Extract the (X, Y) coordinate from the center of the cell holding the provided text.  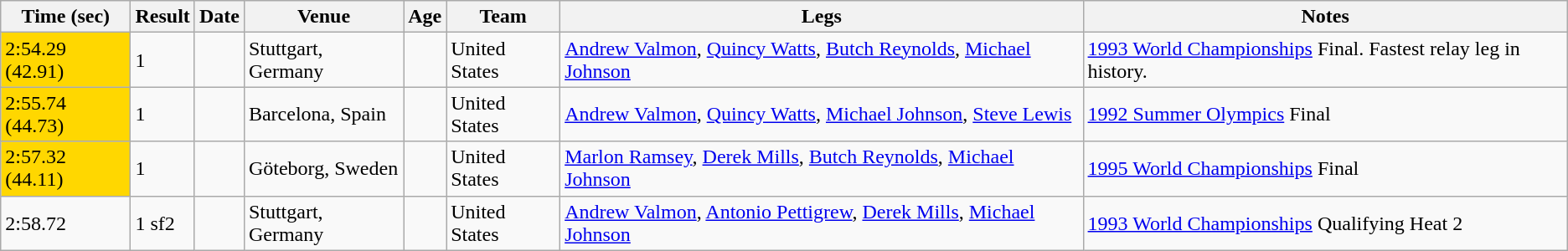
Andrew Valmon, Quincy Watts, Butch Reynolds, Michael Johnson (822, 60)
1993 World Championships Qualifying Heat 2 (1325, 223)
2:54.29 (42.91) (65, 60)
2:58.72 (65, 223)
Göteborg, Sweden (323, 169)
Time (sec) (65, 17)
2:55.74 (44.73) (65, 114)
Notes (1325, 17)
Date (219, 17)
1 sf2 (162, 223)
1995 World Championships Final (1325, 169)
1993 World Championships Final. Fastest relay leg in history. (1325, 60)
Marlon Ramsey, Derek Mills, Butch Reynolds, Michael Johnson (822, 169)
Andrew Valmon, Quincy Watts, Michael Johnson, Steve Lewis (822, 114)
Venue (323, 17)
Legs (822, 17)
Result (162, 17)
Age (426, 17)
2:57.32 (44.11) (65, 169)
Andrew Valmon, Antonio Pettigrew, Derek Mills, Michael Johnson (822, 223)
Team (503, 17)
Barcelona, Spain (323, 114)
1992 Summer Olympics Final (1325, 114)
